Locate the cell with the specified text and output its [x, y] center coordinate. 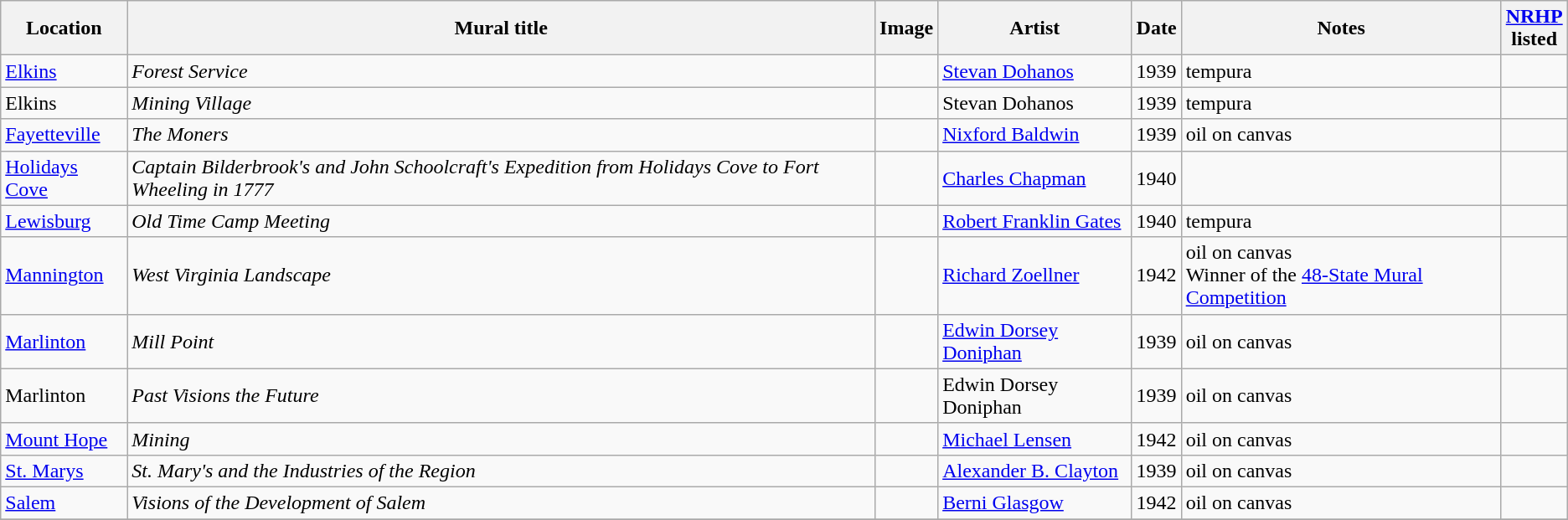
Location [64, 28]
Mill Point [501, 342]
St. Mary's and the Industries of the Region [501, 471]
oil on canvasWinner of the 48-State Mural Competition [1341, 275]
Old Time Camp Meeting [501, 221]
Mining [501, 439]
Charles Chapman [1035, 178]
Mural title [501, 28]
Date [1156, 28]
Mining Village [501, 103]
Richard Zoellner [1035, 275]
Berni Glasgow [1035, 502]
Nixford Baldwin [1035, 135]
St. Marys [64, 471]
Michael Lensen [1035, 439]
Salem [64, 502]
Captain Bilderbrook's and John Schoolcraft's Expedition from Holidays Cove to Fort Wheeling in 1777 [501, 178]
Mount Hope [64, 439]
The Moners [501, 135]
Notes [1341, 28]
Alexander B. Clayton [1035, 471]
Fayetteville [64, 135]
Forest Service [501, 71]
Visions of the Development of Salem [501, 502]
Lewisburg [64, 221]
Robert Franklin Gates [1035, 221]
Image [906, 28]
Holidays Cove [64, 178]
NRHPlisted [1534, 28]
Past Visions the Future [501, 395]
Mannington [64, 275]
West Virginia Landscape [501, 275]
Artist [1035, 28]
